Return the [X, Y] coordinate for the center point of the cell that contains the specified text.  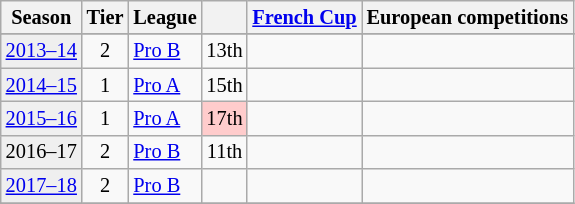
2014–15 [42, 85]
17th [225, 118]
League [164, 17]
2017–18 [42, 186]
Tier [106, 17]
2013–14 [42, 51]
European competitions [468, 17]
11th [225, 152]
2015–16 [42, 118]
Season [42, 17]
13th [225, 51]
2016–17 [42, 152]
15th [225, 85]
French Cup [304, 17]
